Return the [X, Y] coordinate for the center point of the cell that contains the specified text.  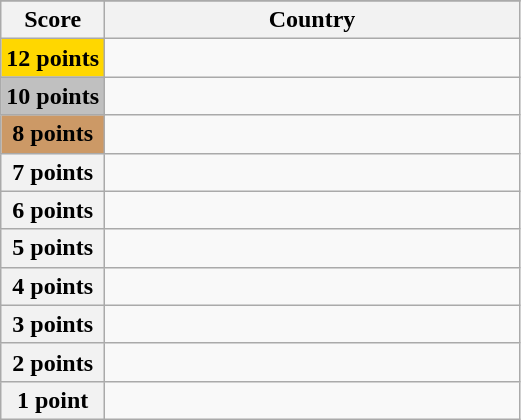
3 points [53, 324]
1 point [53, 400]
7 points [53, 172]
Score [53, 20]
5 points [53, 248]
2 points [53, 362]
12 points [53, 58]
10 points [53, 96]
6 points [53, 210]
8 points [53, 134]
4 points [53, 286]
Country [312, 20]
